Search for the cell housing the specified text and yield its (x, y) center coordinate. 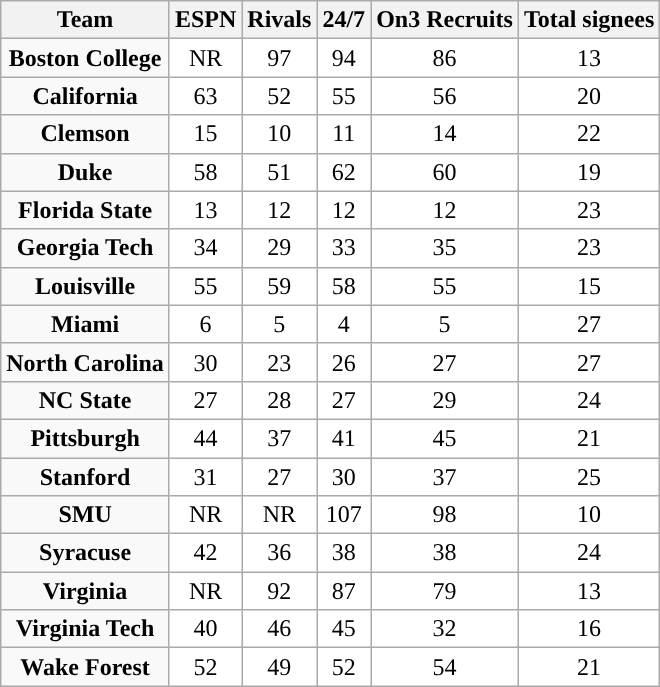
ESPN (205, 20)
60 (445, 172)
NC State (86, 400)
51 (280, 172)
92 (280, 591)
49 (280, 667)
Wake Forest (86, 667)
87 (344, 591)
6 (205, 324)
25 (589, 477)
56 (445, 96)
Miami (86, 324)
28 (280, 400)
Total signees (589, 20)
98 (445, 515)
36 (280, 553)
94 (344, 58)
Virginia Tech (86, 629)
Clemson (86, 134)
22 (589, 134)
26 (344, 362)
Stanford (86, 477)
46 (280, 629)
44 (205, 438)
42 (205, 553)
20 (589, 96)
32 (445, 629)
107 (344, 515)
4 (344, 324)
North Carolina (86, 362)
54 (445, 667)
79 (445, 591)
Duke (86, 172)
Team (86, 20)
24/7 (344, 20)
14 (445, 134)
97 (280, 58)
Syracuse (86, 553)
Pittsburgh (86, 438)
86 (445, 58)
41 (344, 438)
On3 Recruits (445, 20)
California (86, 96)
Boston College (86, 58)
19 (589, 172)
16 (589, 629)
Florida State (86, 210)
40 (205, 629)
31 (205, 477)
Rivals (280, 20)
33 (344, 248)
34 (205, 248)
63 (205, 96)
Georgia Tech (86, 248)
62 (344, 172)
SMU (86, 515)
Louisville (86, 286)
35 (445, 248)
11 (344, 134)
59 (280, 286)
Virginia (86, 591)
